Provide the (x, y) coordinate of the cell's center where the given text is located.  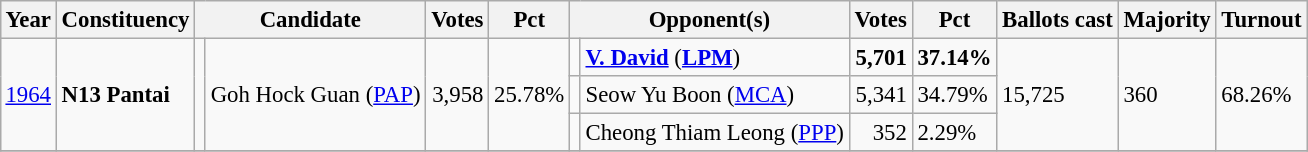
3,958 (458, 94)
N13 Pantai (125, 94)
Majority (1167, 20)
1964 (28, 94)
2.29% (954, 133)
34.79% (954, 95)
Candidate (310, 20)
Cheong Thiam Leong (PPP) (714, 133)
Constituency (125, 20)
5,701 (880, 57)
15,725 (1058, 94)
68.26% (1262, 94)
5,341 (880, 95)
Opponent(s) (710, 20)
360 (1167, 94)
V. David (LPM) (714, 57)
Seow Yu Boon (MCA) (714, 95)
Ballots cast (1058, 20)
Year (28, 20)
Goh Hock Guan (PAP) (315, 94)
37.14% (954, 57)
Turnout (1262, 20)
25.78% (530, 94)
352 (880, 133)
